Search for the cell housing the specified text and yield its (X, Y) center coordinate. 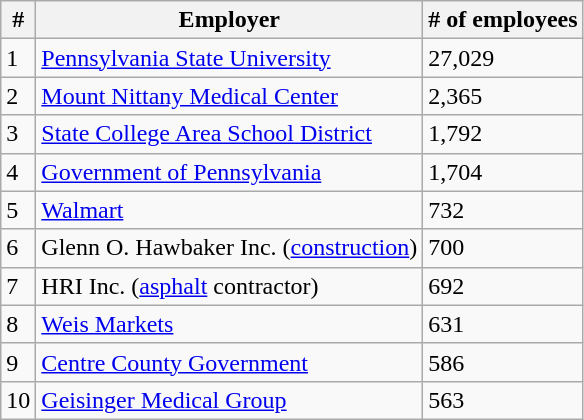
Government of Pennsylvania (230, 172)
3 (18, 134)
State College Area School District (230, 134)
10 (18, 400)
27,029 (503, 58)
563 (503, 400)
Walmart (230, 210)
1,792 (503, 134)
9 (18, 362)
Geisinger Medical Group (230, 400)
Pennsylvania State University (230, 58)
586 (503, 362)
Glenn O. Hawbaker Inc. (construction) (230, 248)
692 (503, 286)
8 (18, 324)
700 (503, 248)
7 (18, 286)
Mount Nittany Medical Center (230, 96)
4 (18, 172)
# of employees (503, 20)
2 (18, 96)
732 (503, 210)
Centre County Government (230, 362)
# (18, 20)
1 (18, 58)
Weis Markets (230, 324)
HRI Inc. (asphalt contractor) (230, 286)
2,365 (503, 96)
6 (18, 248)
5 (18, 210)
1,704 (503, 172)
Employer (230, 20)
631 (503, 324)
